Identify which cell holds the provided text, then report its (x, y) central coordinate. 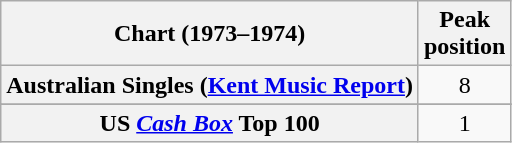
8 (464, 85)
1 (464, 123)
Peakposition (464, 34)
US Cash Box Top 100 (210, 123)
Chart (1973–1974) (210, 34)
Australian Singles (Kent Music Report) (210, 85)
